Identify which cell holds the provided text, then report its [x, y] central coordinate. 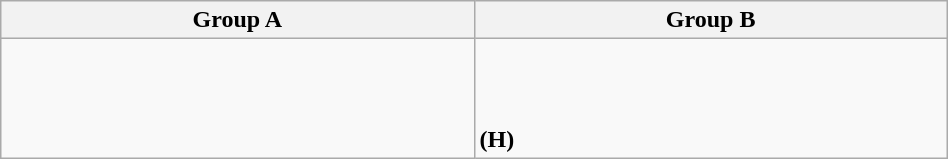
(H) [710, 98]
Group A [238, 20]
Group B [710, 20]
